Return (X, Y) of the center of cell containing provided text 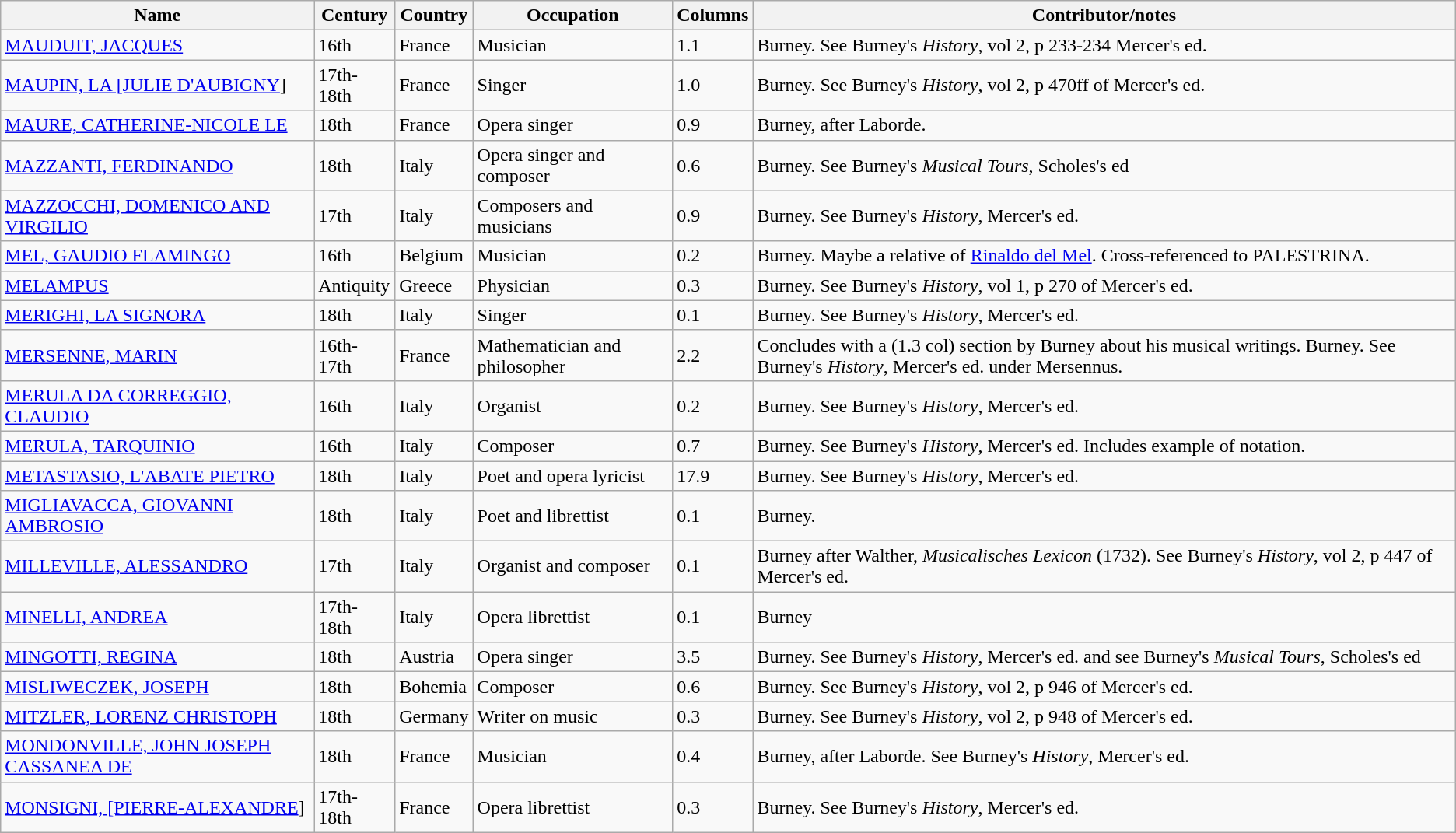
Burney. See Burney's History, Mercer's ed. Includes example of notation. (1104, 446)
MILLEVILLE, ALESSANDRO (157, 566)
METASTASIO, L'ABATE PIETRO (157, 475)
Antiquity (355, 285)
Belgium (434, 256)
Burney after Walther, Musicalisches Lexicon (1732). See Burney's History, vol 2, p 447 of Mercer's ed. (1104, 566)
Concludes with a (1.3 col) section by Burney about his musical writings. Burney. See Burney's History, Mercer's ed. under Mersennus. (1104, 355)
Burney. See Burney's History, vol 2, p 233-234 Mercer's ed. (1104, 45)
1.1 (712, 45)
MIGLIAVACCA, GIOVANNI AMBROSIO (157, 516)
Poet and librettist (572, 516)
MITZLER, LORENZ CHRISTOPH (157, 716)
MAZZOCCHI, DOMENICO AND VIRGILIO (157, 216)
Burney. See Burney's Musical Tours, Scholes's ed (1104, 165)
Burney, after Laborde. See Burney's History, Mercer's ed. (1104, 756)
MELAMPUS (157, 285)
Organist (572, 406)
Name (157, 16)
Physician (572, 285)
MEL, GAUDIO FLAMINGO (157, 256)
Burney (1104, 618)
Burney. See Burney's History, vol 2, p 470ff of Mercer's ed. (1104, 86)
MERIGHI, LA SIGNORA (157, 315)
Burney, after Laborde. (1104, 125)
Austria (434, 657)
Occupation (572, 16)
MERULA, TARQUINIO (157, 446)
Burney. See Burney's History, vol 1, p 270 of Mercer's ed. (1104, 285)
MONDONVILLE, JOHN JOSEPH CASSANEA DE (157, 756)
MINGOTTI, REGINA (157, 657)
Contributor/notes (1104, 16)
Country (434, 16)
0.4 (712, 756)
Greece (434, 285)
Germany (434, 716)
MAUPIN, LA [JULIE D'AUBIGNY] (157, 86)
1.0 (712, 86)
0.7 (712, 446)
MINELLI, ANDREA (157, 618)
MISLIWECZEK, JOSEPH (157, 687)
MERSENNE, MARIN (157, 355)
MONSIGNI, [PIERRE-ALEXANDRE] (157, 807)
Burney. (1104, 516)
Composers and musicians (572, 216)
Burney. See Burney's History, vol 2, p 948 of Mercer's ed. (1104, 716)
Opera singer and composer (572, 165)
Burney. See Burney's History, Mercer's ed. and see Burney's Musical Tours, Scholes's ed (1104, 657)
17.9 (712, 475)
MAUDUIT, JACQUES (157, 45)
Writer on music (572, 716)
2.2 (712, 355)
Mathematician and philosopher (572, 355)
MAZZANTI, FERDINANDO (157, 165)
Century (355, 16)
16th-17th (355, 355)
Organist and composer (572, 566)
Burney. See Burney's History, vol 2, p 946 of Mercer's ed. (1104, 687)
Columns (712, 16)
3.5 (712, 657)
Burney. Maybe a relative of Rinaldo del Mel. Cross-referenced to PALESTRINA. (1104, 256)
Bohemia (434, 687)
MERULA DA CORREGGIO, CLAUDIO (157, 406)
Poet and opera lyricist (572, 475)
MAURE, CATHERINE-NICOLE LE (157, 125)
